Return the (x, y) coordinate for the center point of the cell that contains the specified text.  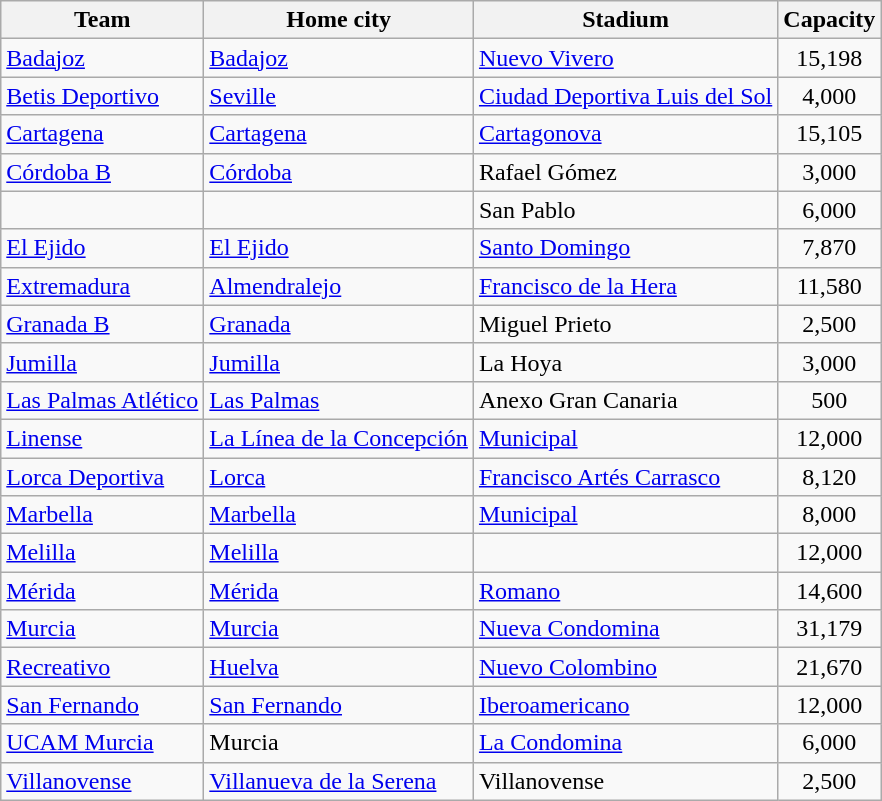
31,179 (830, 629)
8,000 (830, 515)
Córdoba (339, 172)
Las Palmas Atlético (102, 400)
Francisco de la Hera (625, 286)
Lorca (339, 477)
Córdoba B (102, 172)
14,600 (830, 591)
Santo Domingo (625, 248)
Francisco Artés Carrasco (625, 477)
Ciudad Deportiva Luis del Sol (625, 96)
500 (830, 400)
Home city (339, 20)
Stadium (625, 20)
Linense (102, 438)
Rafael Gómez (625, 172)
Nuevo Colombino (625, 667)
Nueva Condomina (625, 629)
7,870 (830, 248)
Lorca Deportiva (102, 477)
Capacity (830, 20)
Granada B (102, 324)
Seville (339, 96)
11,580 (830, 286)
La Condomina (625, 743)
15,105 (830, 134)
Granada (339, 324)
San Pablo (625, 210)
Villanueva de la Serena (339, 781)
15,198 (830, 58)
Team (102, 20)
Cartagonova (625, 134)
Extremadura (102, 286)
Nuevo Vivero (625, 58)
Romano (625, 591)
Las Palmas (339, 400)
Anexo Gran Canaria (625, 400)
Iberoamericano (625, 705)
La Hoya (625, 362)
La Línea de la Concepción (339, 438)
Almendralejo (339, 286)
Recreativo (102, 667)
21,670 (830, 667)
4,000 (830, 96)
8,120 (830, 477)
UCAM Murcia (102, 743)
Betis Deportivo (102, 96)
Huelva (339, 667)
Miguel Prieto (625, 324)
